For the text-containing cell, return its midpoint in (x, y) coordinate format. 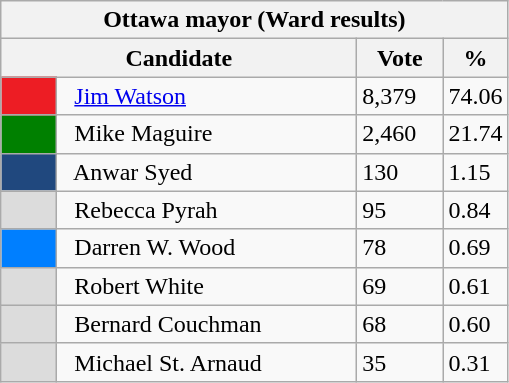
Robert White (207, 286)
Michael St. Arnaud (207, 362)
0.61 (476, 286)
1.15 (476, 172)
68 (400, 324)
130 (400, 172)
21.74 (476, 134)
Anwar Syed (207, 172)
0.84 (476, 210)
35 (400, 362)
Ottawa mayor (Ward results) (254, 20)
Jim Watson (207, 96)
Candidate (179, 58)
% (476, 58)
0.31 (476, 362)
78 (400, 248)
Rebecca Pyrah (207, 210)
69 (400, 286)
2,460 (400, 134)
0.69 (476, 248)
8,379 (400, 96)
0.60 (476, 324)
Mike Maguire (207, 134)
74.06 (476, 96)
95 (400, 210)
Bernard Couchman (207, 324)
Vote (400, 58)
Darren W. Wood (207, 248)
